Determine the (x, y) coordinate at the center of the cell enclosing the given text.  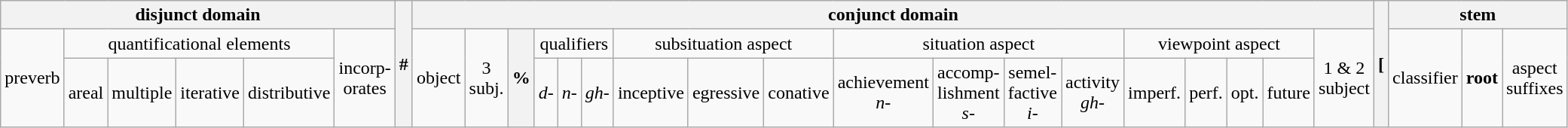
qualifiers (574, 44)
preverb (32, 78)
n- (570, 93)
multiple (142, 93)
gh- (597, 93)
iterative (210, 93)
future (1288, 93)
1 & 2 subject (1344, 78)
achievement n- (883, 93)
subsituation aspect (723, 44)
inceptive (651, 93)
distributive (289, 93)
conjunct domain (893, 15)
egressive (726, 93)
incorp-orates (365, 78)
conative (799, 93)
areal (86, 93)
stem (1478, 15)
classifier (1426, 78)
root (1481, 78)
viewpoint aspect (1219, 44)
d- (546, 93)
quantificational elements (199, 44)
activity gh- (1093, 93)
accomp-lishment s- (968, 93)
imperf. (1154, 93)
[ (1380, 64)
aspect suffixes (1536, 78)
object (439, 78)
semel-factive i- (1032, 93)
% (521, 78)
opt. (1245, 93)
# (404, 64)
3 subj. (487, 78)
disjunct domain (198, 15)
situation aspect (978, 44)
perf. (1206, 93)
